Identify which cell holds the provided text, then report its (x, y) central coordinate. 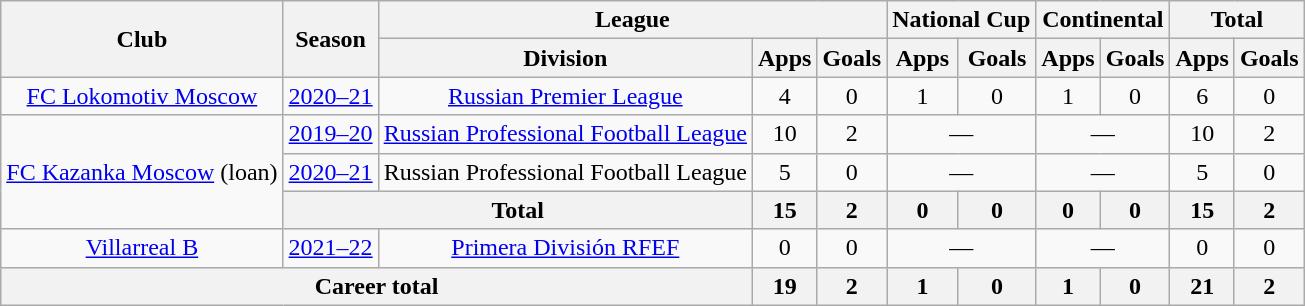
Villarreal B (142, 248)
Division (565, 58)
League (632, 20)
4 (784, 96)
National Cup (962, 20)
6 (1202, 96)
FC Kazanka Moscow (loan) (142, 172)
21 (1202, 286)
FC Lokomotiv Moscow (142, 96)
Primera División RFEF (565, 248)
Season (330, 39)
2019–20 (330, 134)
2021–22 (330, 248)
19 (784, 286)
Russian Premier League (565, 96)
Club (142, 39)
Career total (377, 286)
Continental (1103, 20)
